Return the [X, Y] coordinate for the center point of the cell that contains the specified text.  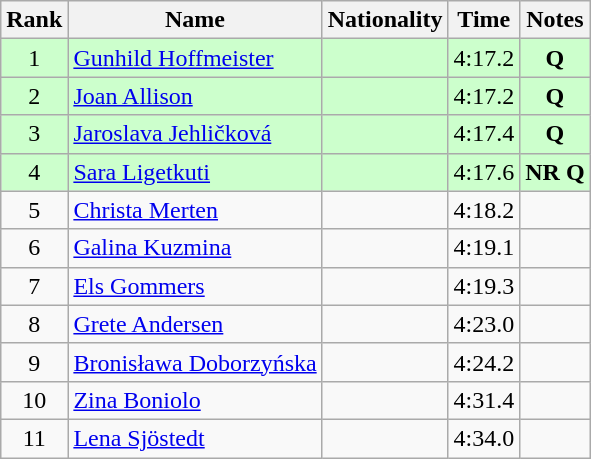
4 [34, 172]
2 [34, 96]
3 [34, 134]
Gunhild Hoffmeister [195, 58]
11 [34, 438]
4:31.4 [484, 400]
Joan Allison [195, 96]
5 [34, 210]
4:18.2 [484, 210]
Sara Ligetkuti [195, 172]
4:19.3 [484, 286]
4:24.2 [484, 362]
Nationality [385, 20]
Zina Boniolo [195, 400]
4:17.4 [484, 134]
Bronisława Doborzyńska [195, 362]
4:19.1 [484, 248]
6 [34, 248]
Jaroslava Jehličková [195, 134]
4:34.0 [484, 438]
Notes [555, 20]
8 [34, 324]
NR Q [555, 172]
Galina Kuzmina [195, 248]
9 [34, 362]
4:17.6 [484, 172]
10 [34, 400]
Lena Sjöstedt [195, 438]
1 [34, 58]
7 [34, 286]
Christa Merten [195, 210]
Els Gommers [195, 286]
Time [484, 20]
4:23.0 [484, 324]
Name [195, 20]
Grete Andersen [195, 324]
Rank [34, 20]
